Output the [x, y] coordinate of the center of the cell containing the given text.  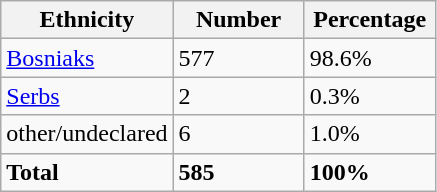
Percentage [370, 20]
0.3% [370, 96]
Total [87, 172]
Serbs [87, 96]
1.0% [370, 134]
577 [238, 58]
other/undeclared [87, 134]
6 [238, 134]
98.6% [370, 58]
2 [238, 96]
Bosniaks [87, 58]
Number [238, 20]
585 [238, 172]
100% [370, 172]
Ethnicity [87, 20]
